Determine the [X, Y] coordinate at the center of the cell enclosing the given text.  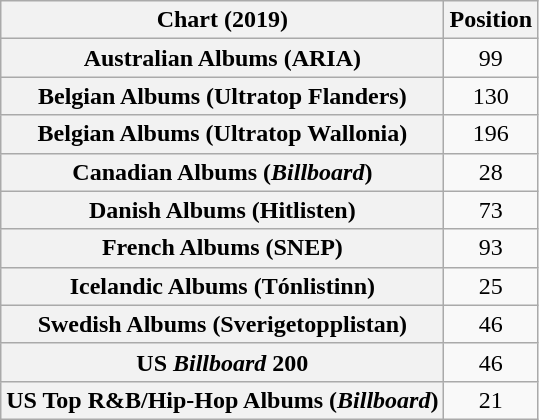
US Top R&B/Hip-Hop Albums (Billboard) [222, 400]
Chart (2019) [222, 20]
Position [491, 20]
Swedish Albums (Sverigetopplistan) [222, 324]
Australian Albums (ARIA) [222, 58]
28 [491, 172]
25 [491, 286]
130 [491, 96]
Danish Albums (Hitlisten) [222, 210]
US Billboard 200 [222, 362]
Canadian Albums (Billboard) [222, 172]
73 [491, 210]
93 [491, 248]
Icelandic Albums (Tónlistinn) [222, 286]
21 [491, 400]
French Albums (SNEP) [222, 248]
196 [491, 134]
Belgian Albums (Ultratop Wallonia) [222, 134]
99 [491, 58]
Belgian Albums (Ultratop Flanders) [222, 96]
